Identify which cell holds the provided text, then report its (X, Y) central coordinate. 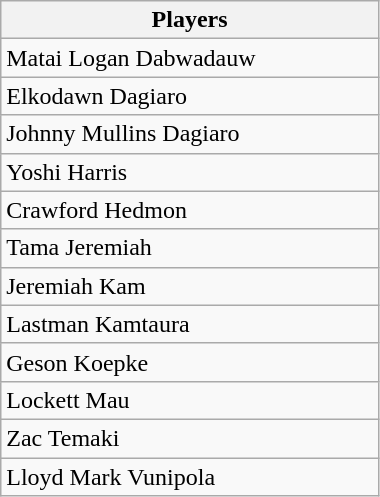
Players (190, 20)
Johnny Mullins Dagiaro (190, 134)
Zac Temaki (190, 438)
Tama Jeremiah (190, 248)
Lockett Mau (190, 400)
Lloyd Mark Vunipola (190, 477)
Geson Koepke (190, 362)
Elkodawn Dagiaro (190, 96)
Crawford Hedmon (190, 210)
Jeremiah Kam (190, 286)
Lastman Kamtaura (190, 324)
Yoshi Harris (190, 172)
Matai Logan Dabwadauw (190, 58)
